From the cell containing the given text, extract its center point as [x, y] coordinate. 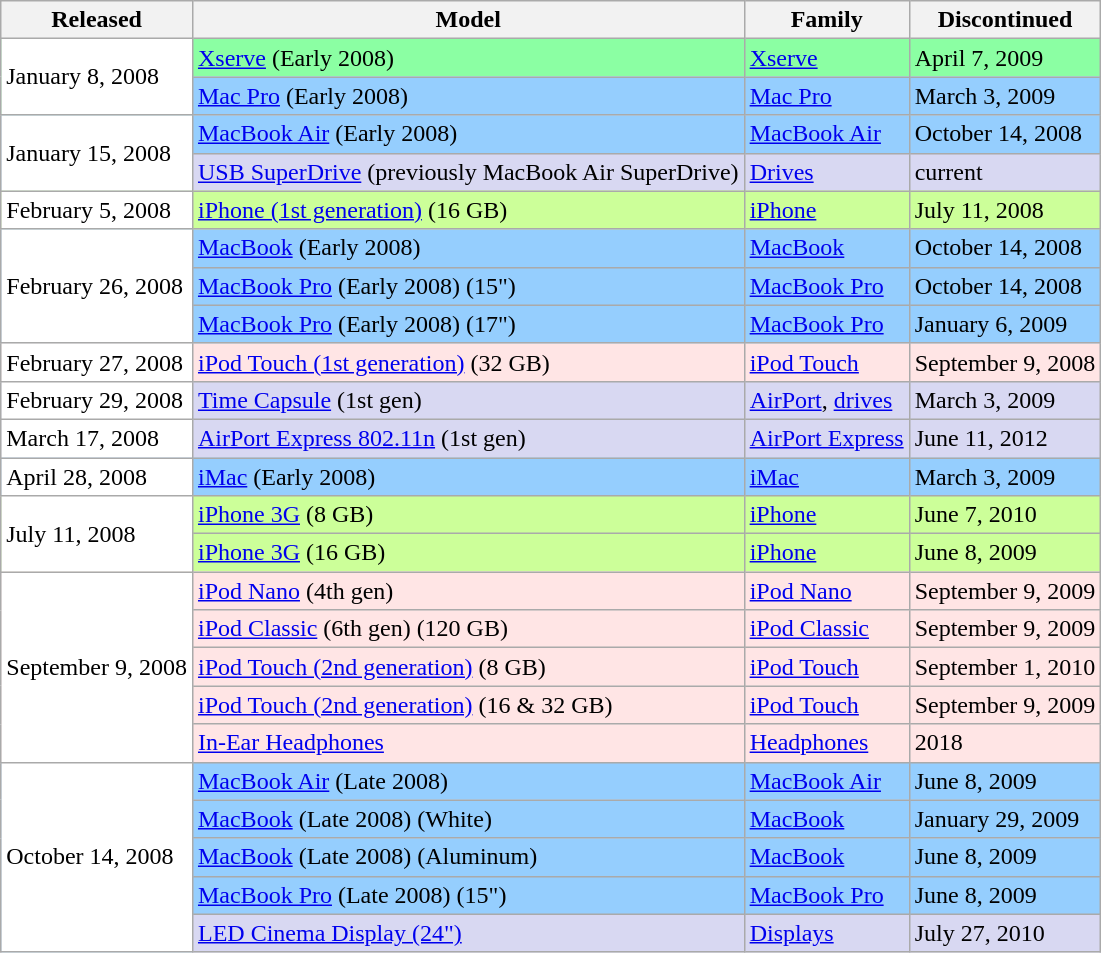
Drives [826, 172]
July 27, 2010 [1005, 933]
iPhone (1st generation) (16 GB) [468, 210]
September 1, 2010 [1005, 667]
Released [97, 20]
AirPort, drives [826, 400]
iPod Touch (1st generation) (32 GB) [468, 362]
January 6, 2009 [1005, 324]
February 5, 2008 [97, 210]
MacBook Pro (Early 2008) (17") [468, 324]
June 11, 2012 [1005, 438]
Xserve [826, 58]
iPod Classic [826, 629]
February 26, 2008 [97, 286]
March 17, 2008 [97, 438]
April 7, 2009 [1005, 58]
USB SuperDrive (previously MacBook Air SuperDrive) [468, 172]
iMac (Early 2008) [468, 477]
January 8, 2008 [97, 77]
June 7, 2010 [1005, 515]
January 15, 2008 [97, 153]
MacBook (Late 2008) (Aluminum) [468, 857]
Xserve (Early 2008) [468, 58]
AirPort Express [826, 438]
iPhone 3G (16 GB) [468, 553]
MacBook Air (Late 2008) [468, 781]
Discontinued [1005, 20]
iPod Classic (6th gen) (120 GB) [468, 629]
current [1005, 172]
Model [468, 20]
iPod Nano [826, 591]
Headphones [826, 743]
February 29, 2008 [97, 400]
LED Cinema Display (24") [468, 933]
Family [826, 20]
iPod Touch (2nd generation) (8 GB) [468, 667]
iPod Nano (4th gen) [468, 591]
Mac Pro [826, 96]
iPhone 3G (8 GB) [468, 515]
In-Ear Headphones [468, 743]
January 29, 2009 [1005, 819]
MacBook Pro (Early 2008) (15") [468, 286]
iMac [826, 477]
Mac Pro (Early 2008) [468, 96]
MacBook Air (Early 2008) [468, 134]
MacBook Pro (Late 2008) (15") [468, 895]
AirPort Express 802.11n (1st gen) [468, 438]
MacBook (Early 2008) [468, 248]
Displays [826, 933]
2018 [1005, 743]
MacBook (Late 2008) (White) [468, 819]
iPod Touch (2nd generation) (16 & 32 GB) [468, 705]
April 28, 2008 [97, 477]
Time Capsule (1st gen) [468, 400]
February 27, 2008 [97, 362]
